For the text-containing cell, return its midpoint in (X, Y) coordinate format. 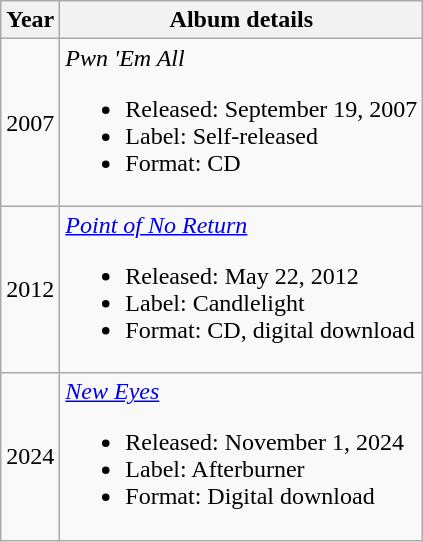
2012 (30, 290)
2024 (30, 456)
Year (30, 20)
Album details (242, 20)
Point of No ReturnReleased: May 22, 2012Label: CandlelightFormat: CD, digital download (242, 290)
Pwn 'Em AllReleased: September 19, 2007Label: Self-releasedFormat: CD (242, 122)
2007 (30, 122)
New EyesReleased: November 1, 2024Label: AfterburnerFormat: Digital download (242, 456)
